Locate the cell with the specified text and output its (X, Y) center coordinate. 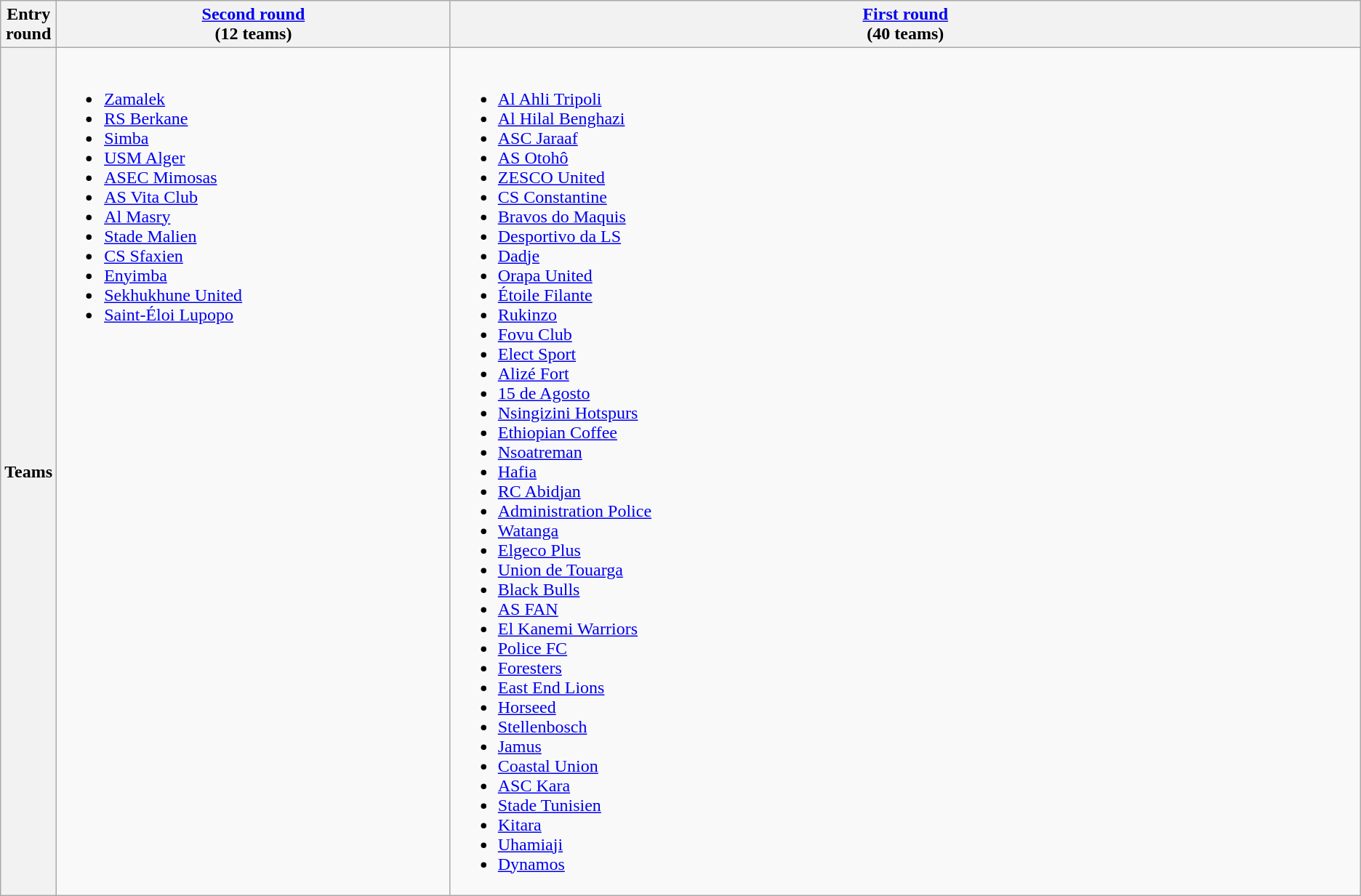
Zamalek RS Berkane Simba USM Alger ASEC Mimosas AS Vita Club Al Masry Stade Malien CS Sfaxien Enyimba Sekhukhune United Saint-Éloi Lupopo (254, 472)
Teams (29, 472)
First round(40 teams) (905, 25)
Second round(12 teams) (254, 25)
Entry round (29, 25)
